Output the (x, y) coordinate of the center of the cell containing the given text.  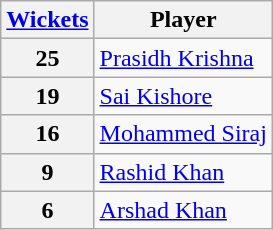
19 (48, 96)
Rashid Khan (183, 172)
Prasidh Krishna (183, 58)
Player (183, 20)
Wickets (48, 20)
9 (48, 172)
16 (48, 134)
25 (48, 58)
Mohammed Siraj (183, 134)
Arshad Khan (183, 210)
6 (48, 210)
Sai Kishore (183, 96)
